Extract the (x, y) coordinate from the center of the cell holding the provided text.  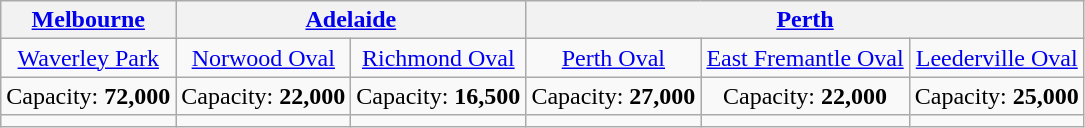
Adelaide (351, 20)
Capacity: 16,500 (438, 96)
Leederville Oval (996, 58)
Capacity: 72,000 (88, 96)
Norwood Oval (264, 58)
East Fremantle Oval (805, 58)
Richmond Oval (438, 58)
Melbourne (88, 20)
Capacity: 27,000 (614, 96)
Waverley Park (88, 58)
Capacity: 25,000 (996, 96)
Perth (805, 20)
Perth Oval (614, 58)
